Scan for the cell matching the given text and deliver its [x, y] coordinate at center. 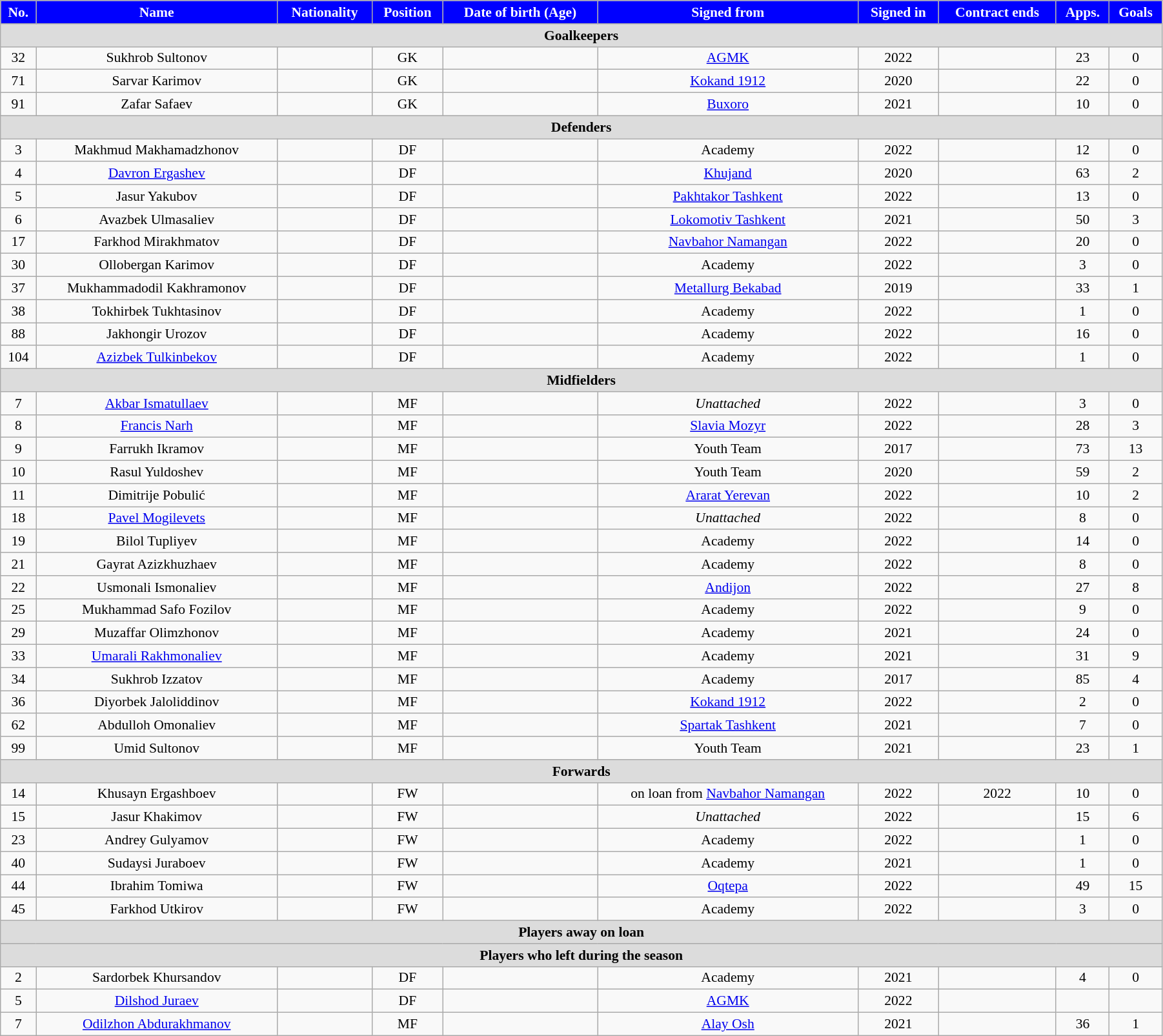
Sukhrob Sultonov [157, 58]
Andijon [728, 587]
Midfielders [581, 380]
Pavel Mogilevets [157, 518]
Muzaffar Olimzhonov [157, 633]
21 [18, 564]
2019 [898, 289]
Farkhod Utkirov [157, 909]
20 [1082, 242]
Usmonali Ismonaliev [157, 587]
Dimitrije Pobulić [157, 495]
25 [18, 610]
30 [18, 265]
Sudaysi Juraboev [157, 863]
50 [1082, 219]
17 [18, 242]
Goalkeepers [581, 36]
12 [1082, 150]
28 [1082, 426]
Position [408, 12]
32 [18, 58]
Zafar Safaev [157, 105]
Francis Narh [157, 426]
Umarali Rakhmonaliev [157, 656]
104 [18, 358]
Mukhammad Safo Fozilov [157, 610]
Name [157, 12]
37 [18, 289]
Azizbek Tulkinbekov [157, 358]
Farkhod Mirakhmatov [157, 242]
Oqtepa [728, 886]
Players who left during the season [581, 955]
Signed from [728, 12]
45 [18, 909]
88 [18, 334]
Tokhirbek Tukhtasinov [157, 311]
71 [18, 81]
Sukhrob Izzatov [157, 679]
38 [18, 311]
Spartak Tashkent [728, 726]
on loan from Navbahor Namangan [728, 794]
Metallurg Bekabad [728, 289]
Akbar Ismatullaev [157, 403]
Slavia Mozyr [728, 426]
62 [18, 726]
73 [1082, 449]
31 [1082, 656]
Mukhammadodil Kakhramonov [157, 289]
Sardorbek Khursandov [157, 978]
Navbahor Namangan [728, 242]
99 [18, 748]
59 [1082, 472]
Dilshod Juraev [157, 1001]
44 [18, 886]
No. [18, 12]
Farrukh Ikramov [157, 449]
Jakhongir Urozov [157, 334]
Gayrat Azizkhuzhaev [157, 564]
Ibrahim Tomiwa [157, 886]
27 [1082, 587]
40 [18, 863]
Jasur Khakimov [157, 817]
Andrey Gulyamov [157, 840]
19 [18, 542]
Sarvar Karimov [157, 81]
91 [18, 105]
63 [1082, 174]
Players away on loan [581, 932]
16 [1082, 334]
Apps. [1082, 12]
Odilzhon Abdurakhmanov [157, 1024]
Umid Sultonov [157, 748]
Contract ends [997, 12]
Goals [1136, 12]
Rasul Yuldoshev [157, 472]
34 [18, 679]
85 [1082, 679]
Ollobergan Karimov [157, 265]
Ararat Yerevan [728, 495]
Signed in [898, 12]
Pakhtakor Tashkent [728, 196]
Date of birth (Age) [520, 12]
Diyorbek Jaloliddinov [157, 702]
29 [18, 633]
18 [18, 518]
Bilol Tupliyev [157, 542]
Buxoro [728, 105]
11 [18, 495]
Alay Osh [728, 1024]
Abdulloh Omonaliev [157, 726]
Jasur Yakubov [157, 196]
Khujand [728, 174]
Avazbek Ulmasaliev [157, 219]
24 [1082, 633]
Forwards [581, 771]
Khusayn Ergashboev [157, 794]
Nationality [324, 12]
Makhmud Makhamadzhonov [157, 150]
Defenders [581, 127]
49 [1082, 886]
Davron Ergashev [157, 174]
Lokomotiv Tashkent [728, 219]
